Return the (x, y) coordinate for the center point of the cell that contains the specified text.  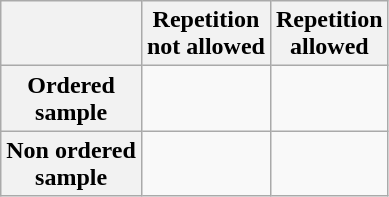
Repetitionallowed (329, 34)
Non orderedsample (72, 164)
Orderedsample (72, 98)
Repetitionnot allowed (206, 34)
